From the cell containing the given text, extract its center point as [x, y] coordinate. 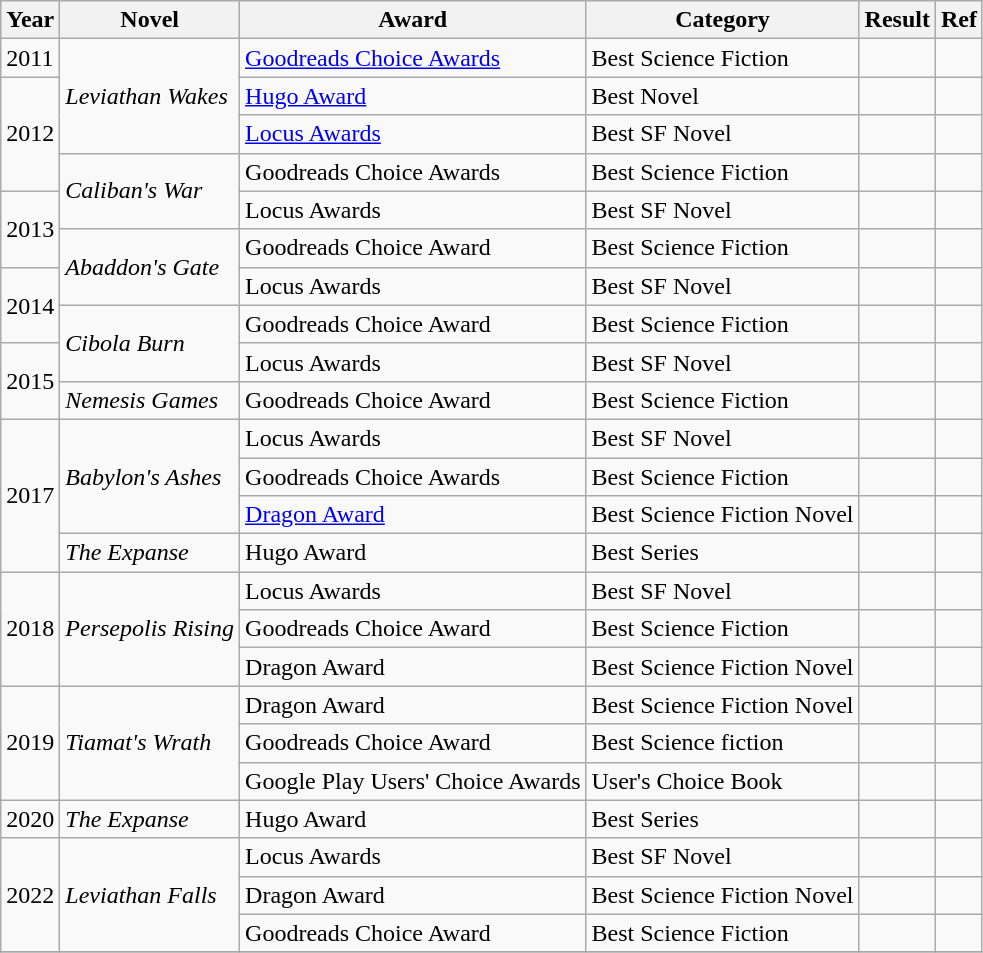
Leviathan Falls [150, 895]
Best Science fiction [722, 743]
Persepolis Rising [150, 629]
2017 [30, 495]
2020 [30, 819]
2022 [30, 895]
Award [413, 20]
Google Play Users' Choice Awards [413, 781]
Caliban's War [150, 191]
Result [897, 20]
2012 [30, 134]
Nemesis Games [150, 400]
Ref [958, 20]
Novel [150, 20]
Tiamat's Wrath [150, 743]
Babylon's Ashes [150, 476]
2014 [30, 305]
Year [30, 20]
Abaddon's Gate [150, 267]
Category [722, 20]
2019 [30, 743]
User's Choice Book [722, 781]
2011 [30, 58]
2015 [30, 381]
2018 [30, 629]
2013 [30, 229]
Cibola Burn [150, 343]
Leviathan Wakes [150, 96]
Best Novel [722, 96]
